For the text-containing cell, return its midpoint in [X, Y] coordinate format. 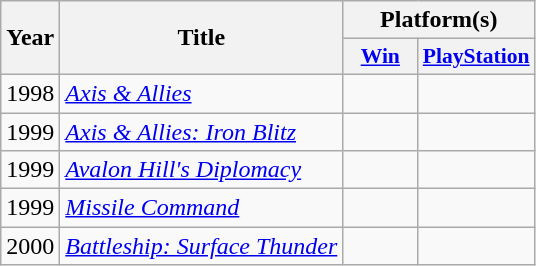
Platform(s) [439, 20]
2000 [30, 246]
Axis & Allies: Iron Blitz [202, 131]
Avalon Hill's Diplomacy [202, 170]
Year [30, 38]
Battleship: Surface Thunder [202, 246]
1998 [30, 93]
Win [380, 57]
Missile Command [202, 208]
PlayStation [476, 57]
Axis & Allies [202, 93]
Title [202, 38]
